Output the [X, Y] coordinate of the center of the cell containing the given text.  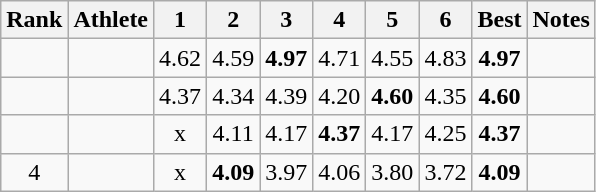
Athlete [111, 20]
4.11 [234, 134]
4.25 [446, 134]
1 [180, 20]
4.34 [234, 96]
Rank [34, 20]
3.72 [446, 172]
5 [392, 20]
4.55 [392, 58]
3 [286, 20]
4.39 [286, 96]
Best [500, 20]
3.80 [392, 172]
3.97 [286, 172]
4.20 [340, 96]
4.35 [446, 96]
4.62 [180, 58]
4.06 [340, 172]
4.71 [340, 58]
Notes [561, 20]
2 [234, 20]
6 [446, 20]
4.83 [446, 58]
4.59 [234, 58]
